For the text-containing cell, return its midpoint in [X, Y] coordinate format. 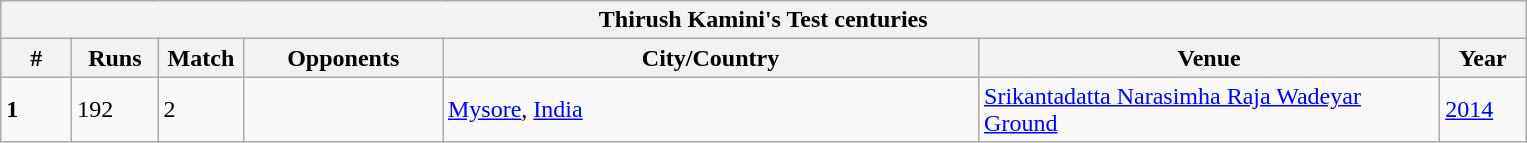
192 [115, 110]
Venue [1210, 58]
Thirush Kamini's Test centuries [764, 20]
Opponents [344, 58]
2014 [1483, 110]
Mysore, India [710, 110]
Year [1483, 58]
Runs [115, 58]
Match [201, 58]
2 [201, 110]
Srikantadatta Narasimha Raja Wadeyar Ground [1210, 110]
1 [36, 110]
# [36, 58]
City/Country [710, 58]
